Pinpoint the cell where the given text exists, returning its (X, Y) midpoint coordinate. 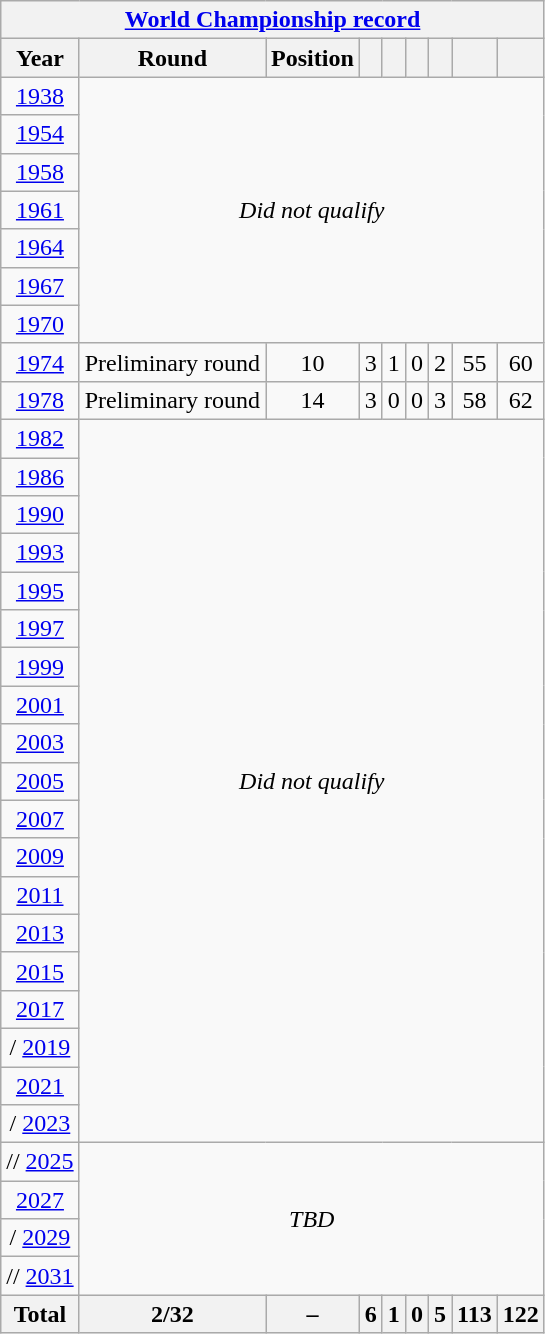
1986 (40, 477)
2017 (40, 1009)
1938 (40, 96)
1982 (40, 438)
/ 2023 (40, 1124)
2021 (40, 1085)
1997 (40, 629)
Year (40, 58)
1995 (40, 591)
/ 2029 (40, 1238)
2027 (40, 1200)
5 (440, 1314)
2003 (40, 743)
1990 (40, 515)
1999 (40, 667)
// 2025 (40, 1162)
122 (520, 1314)
2013 (40, 933)
TBD (312, 1219)
2005 (40, 781)
2015 (40, 971)
Round (172, 58)
World Championship record (273, 20)
– (313, 1314)
Position (313, 58)
14 (313, 400)
60 (520, 362)
1974 (40, 362)
1954 (40, 134)
58 (475, 400)
1961 (40, 210)
2009 (40, 857)
2 (440, 362)
/ 2019 (40, 1047)
55 (475, 362)
6 (370, 1314)
1967 (40, 286)
1958 (40, 172)
10 (313, 362)
62 (520, 400)
Total (40, 1314)
2007 (40, 819)
1993 (40, 553)
1978 (40, 400)
1970 (40, 324)
2011 (40, 895)
1964 (40, 248)
113 (475, 1314)
2001 (40, 705)
// 2031 (40, 1276)
2/32 (172, 1314)
